Return the (X, Y) coordinate for the center point of the cell that contains the specified text.  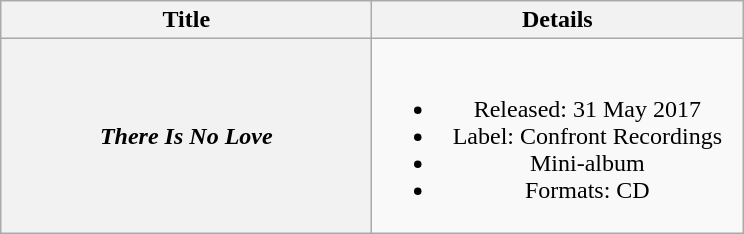
Details (558, 20)
Title (186, 20)
Released: 31 May 2017Label: Confront RecordingsMini-albumFormats: CD (558, 136)
There Is No Love (186, 136)
